Extract the [X, Y] coordinate from the center of the cell holding the provided text.  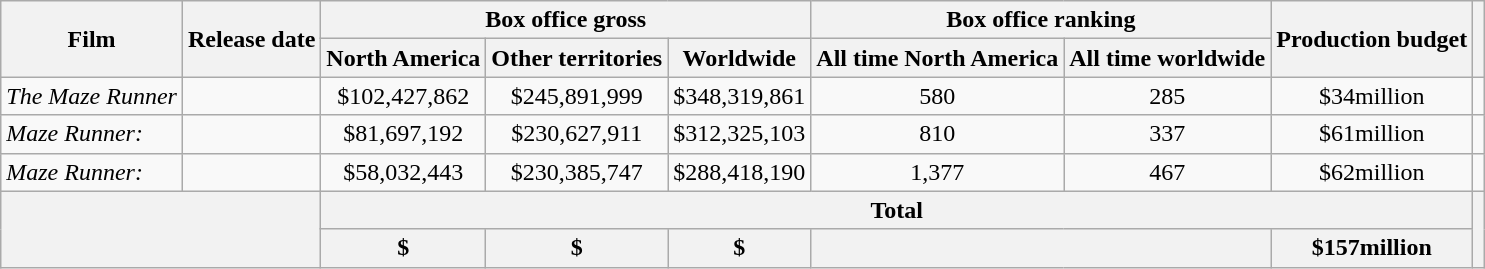
All time North America [938, 58]
$288,418,190 [740, 172]
Total [897, 210]
Other territories [577, 58]
810 [938, 134]
337 [1168, 134]
467 [1168, 172]
Worldwide [740, 58]
$61million [1372, 134]
$157million [1372, 248]
The Maze Runner [92, 96]
$245,891,999 [577, 96]
Film [92, 39]
$230,627,911 [577, 134]
1,377 [938, 172]
Box office gross [566, 20]
$34million [1372, 96]
North America [404, 58]
Production budget [1372, 39]
$230,385,747 [577, 172]
All time worldwide [1168, 58]
$102,427,862 [404, 96]
$62million [1372, 172]
Box office ranking [1041, 20]
$81,697,192 [404, 134]
580 [938, 96]
285 [1168, 96]
Release date [251, 39]
$58,032,443 [404, 172]
$312,325,103 [740, 134]
$348,319,861 [740, 96]
